From the cell containing the given text, extract its center point as (x, y) coordinate. 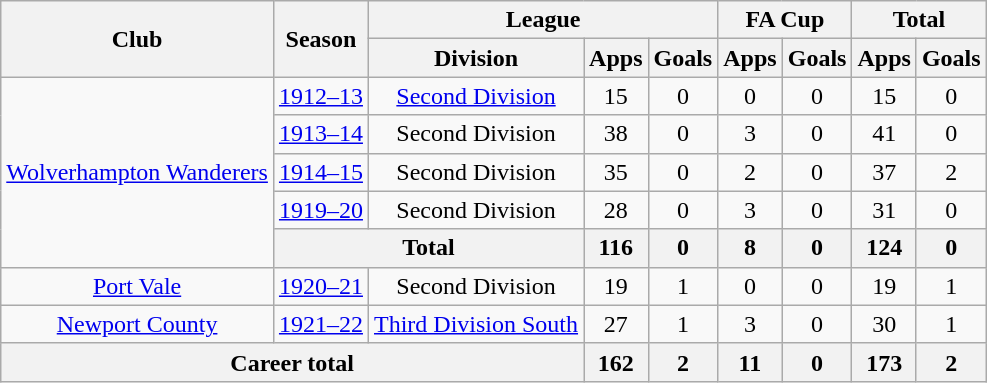
1913–14 (320, 134)
1921–22 (320, 324)
League (542, 20)
Port Vale (138, 286)
124 (884, 248)
35 (616, 172)
FA Cup (785, 20)
8 (750, 248)
41 (884, 134)
30 (884, 324)
Season (320, 39)
Third Division South (476, 324)
Wolverhampton Wanderers (138, 172)
1920–21 (320, 286)
1912–13 (320, 96)
116 (616, 248)
Division (476, 58)
Career total (292, 362)
31 (884, 210)
173 (884, 362)
38 (616, 134)
27 (616, 324)
1914–15 (320, 172)
Club (138, 39)
162 (616, 362)
Newport County (138, 324)
37 (884, 172)
11 (750, 362)
28 (616, 210)
1919–20 (320, 210)
